Extract the (X, Y) coordinate from the center of the cell holding the provided text.  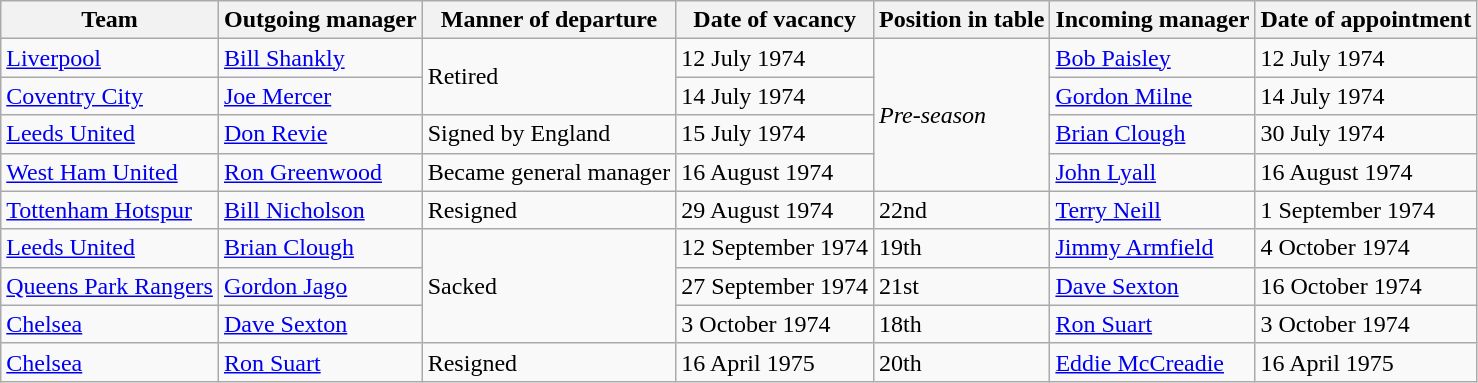
Manner of departure (549, 20)
Position in table (961, 20)
Pre-season (961, 115)
27 September 1974 (775, 286)
Sacked (549, 286)
Tottenham Hotspur (110, 210)
Became general manager (549, 172)
12 September 1974 (775, 248)
Ron Greenwood (320, 172)
29 August 1974 (775, 210)
Jimmy Armfield (1152, 248)
Date of vacancy (775, 20)
Gordon Jago (320, 286)
Incoming manager (1152, 20)
20th (961, 362)
Retired (549, 77)
Coventry City (110, 96)
Team (110, 20)
18th (961, 324)
Eddie McCreadie (1152, 362)
21st (961, 286)
Joe Mercer (320, 96)
Bill Nicholson (320, 210)
19th (961, 248)
16 October 1974 (1366, 286)
Don Revie (320, 134)
West Ham United (110, 172)
Liverpool (110, 58)
30 July 1974 (1366, 134)
Bob Paisley (1152, 58)
22nd (961, 210)
Gordon Milne (1152, 96)
Signed by England (549, 134)
1 September 1974 (1366, 210)
Bill Shankly (320, 58)
Outgoing manager (320, 20)
John Lyall (1152, 172)
Queens Park Rangers (110, 286)
4 October 1974 (1366, 248)
15 July 1974 (775, 134)
Terry Neill (1152, 210)
Date of appointment (1366, 20)
